Determine the (x, y) coordinate at the center of the cell enclosing the given text.  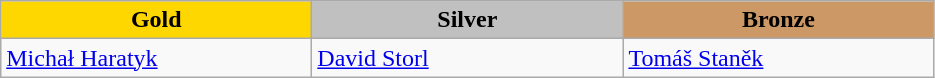
David Storl (468, 58)
Bronze (778, 20)
Silver (468, 20)
Gold (156, 20)
Tomáš Staněk (778, 58)
Michał Haratyk (156, 58)
